Search for the cell housing the specified text and yield its [x, y] center coordinate. 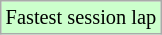
Fastest session lap [81, 17]
